Identify which cell holds the provided text, then report its (x, y) central coordinate. 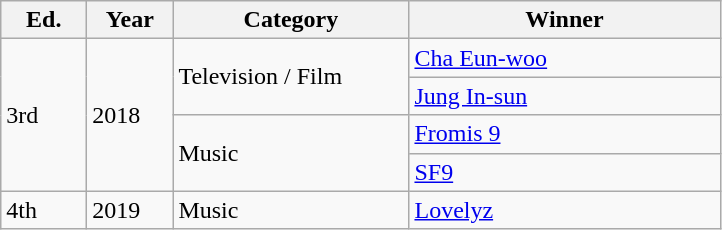
Year (130, 20)
Jung In-sun (564, 96)
Ed. (44, 20)
3rd (44, 115)
SF9 (564, 172)
4th (44, 210)
Winner (564, 20)
Lovelyz (564, 210)
Category (291, 20)
Fromis 9 (564, 134)
Cha Eun-woo (564, 58)
2019 (130, 210)
Television / Film (291, 77)
2018 (130, 115)
